Return the [X, Y] coordinate for the center point of the cell that contains the specified text.  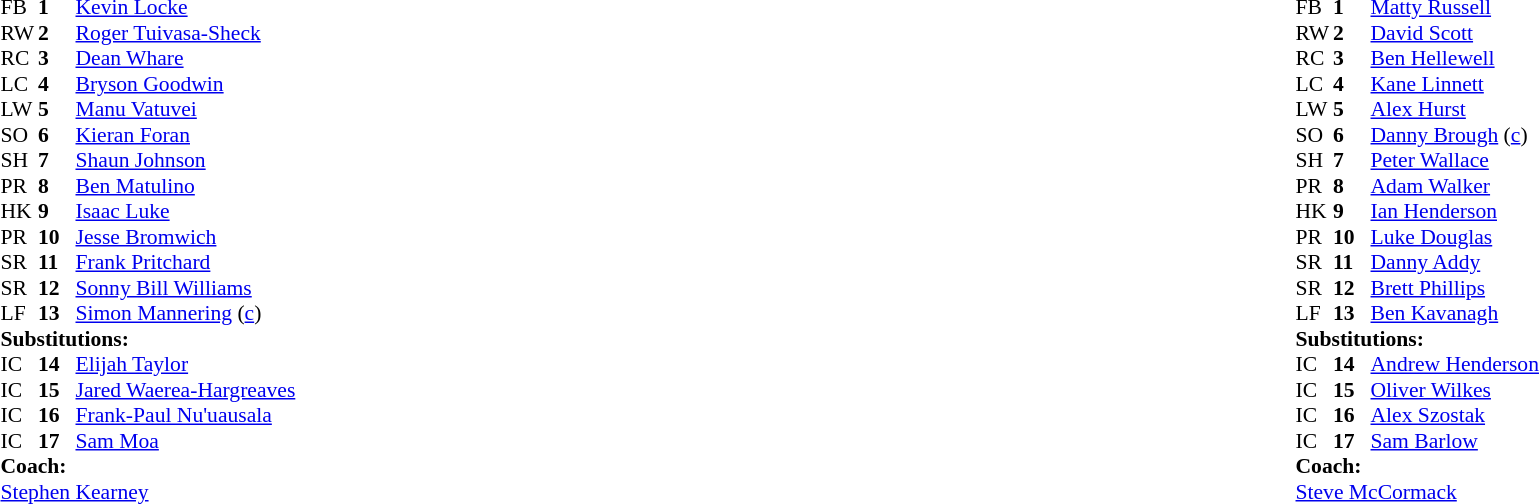
Elijah Taylor [186, 365]
Danny Brough (c) [1455, 135]
Alex Hurst [1455, 109]
Andrew Henderson [1455, 365]
Alex Szostak [1455, 415]
Frank-Paul Nu'uausala [186, 415]
Danny Addy [1455, 263]
Kane Linnett [1455, 84]
Peter Wallace [1455, 161]
Dean Whare [186, 59]
Bryson Goodwin [186, 84]
David Scott [1455, 33]
Ian Henderson [1455, 211]
Luke Douglas [1455, 237]
Roger Tuivasa-Sheck [186, 33]
Shaun Johnson [186, 161]
Ben Kavanagh [1455, 313]
Sonny Bill Williams [186, 288]
Sam Barlow [1455, 441]
Manu Vatuvei [186, 109]
Oliver Wilkes [1455, 390]
Kieran Foran [186, 135]
Adam Walker [1455, 186]
Ben Matulino [186, 186]
Frank Pritchard [186, 263]
Simon Mannering (c) [186, 313]
Ben Hellewell [1455, 59]
Jared Waerea-Hargreaves [186, 390]
Isaac Luke [186, 211]
Jesse Bromwich [186, 237]
Brett Phillips [1455, 288]
Sam Moa [186, 441]
